Return the [X, Y] coordinate for the center point of the cell that contains the specified text.  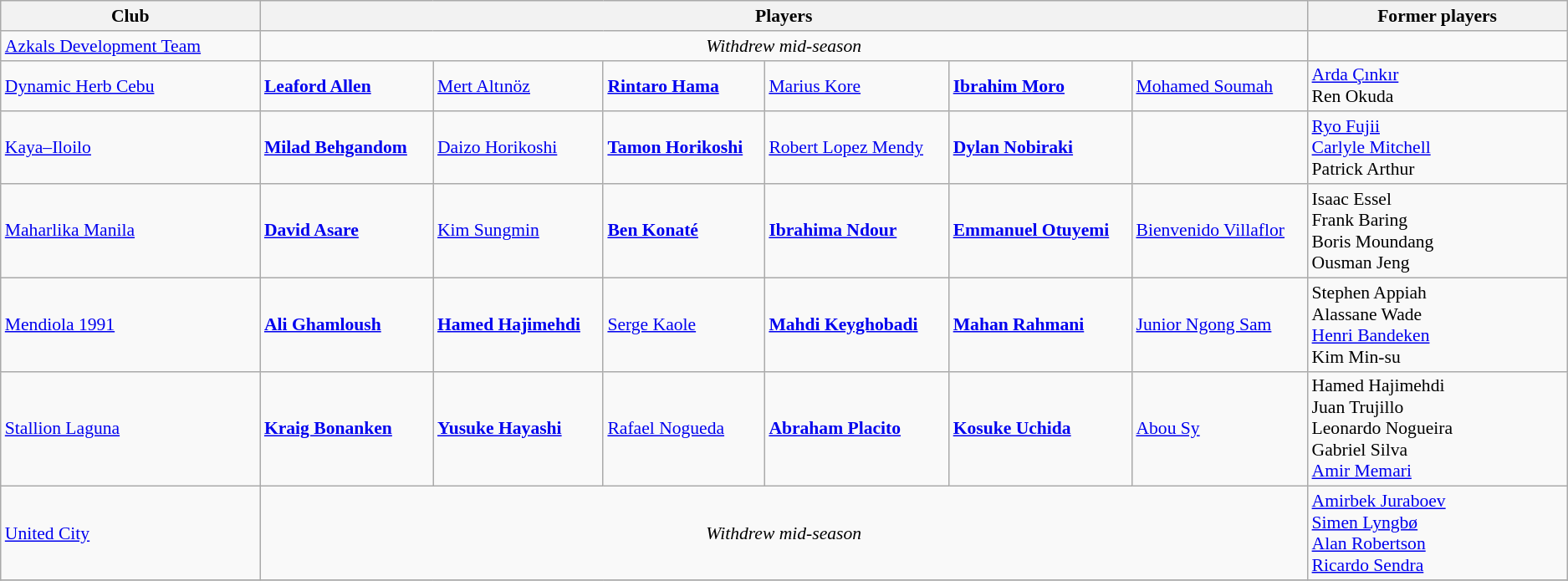
Stephen Appiah Alassane Wade Henri Bandeken Kim Min-su [1438, 324]
Daizo Horikoshi [518, 149]
Ali Ghamloush [346, 324]
Hamed Hajimehdi [518, 324]
Azkals Development Team [130, 46]
Arda Çınkır Ren Okuda [1438, 85]
Kim Sungmin [518, 231]
Rintaro Hama [684, 85]
Leaford Allen [346, 85]
Kraig Bonanken [346, 429]
Kosuke Uchida [1040, 429]
Amirbek Juraboev Simen Lyngbø Alan Robertson Ricardo Sendra [1438, 533]
Ibrahima Ndour [856, 231]
Kaya–Iloilo [130, 149]
Ben Konaté [684, 231]
Bienvenido Villaflor [1219, 231]
Yusuke Hayashi [518, 429]
Abraham Placito [856, 429]
Marius Kore [856, 85]
Hamed Hajimehdi Juan Trujillo Leonardo Nogueira Gabriel Silva Amir Memari [1438, 429]
Club [130, 16]
Dylan Nobiraki [1040, 149]
Ryo Fujii Carlyle Mitchell Patrick Arthur [1438, 149]
Mohamed Soumah [1219, 85]
Abou Sy [1219, 429]
Rafael Nogueda [684, 429]
Robert Lopez Mendy [856, 149]
United City [130, 533]
Mendiola 1991 [130, 324]
Tamon Horikoshi [684, 149]
Ibrahim Moro [1040, 85]
Former players [1438, 16]
Junior Ngong Sam [1219, 324]
Dynamic Herb Cebu [130, 85]
Milad Behgandom [346, 149]
Players [784, 16]
Serge Kaole [684, 324]
Mahan Rahmani [1040, 324]
Stallion Laguna [130, 429]
Mahdi Keyghobadi [856, 324]
Emmanuel Otuyemi [1040, 231]
Isaac Essel Frank Baring Boris Moundang Ousman Jeng [1438, 231]
Mert Altınöz [518, 85]
David Asare [346, 231]
Maharlika Manila [130, 231]
